Return the [x, y] coordinate for the center point of the cell that contains the specified text.  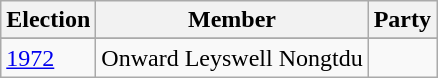
1972 [48, 58]
Member [232, 20]
Election [48, 20]
Party [402, 20]
Onward Leyswell Nongtdu [232, 58]
